Search for the cell housing the specified text and yield its (X, Y) center coordinate. 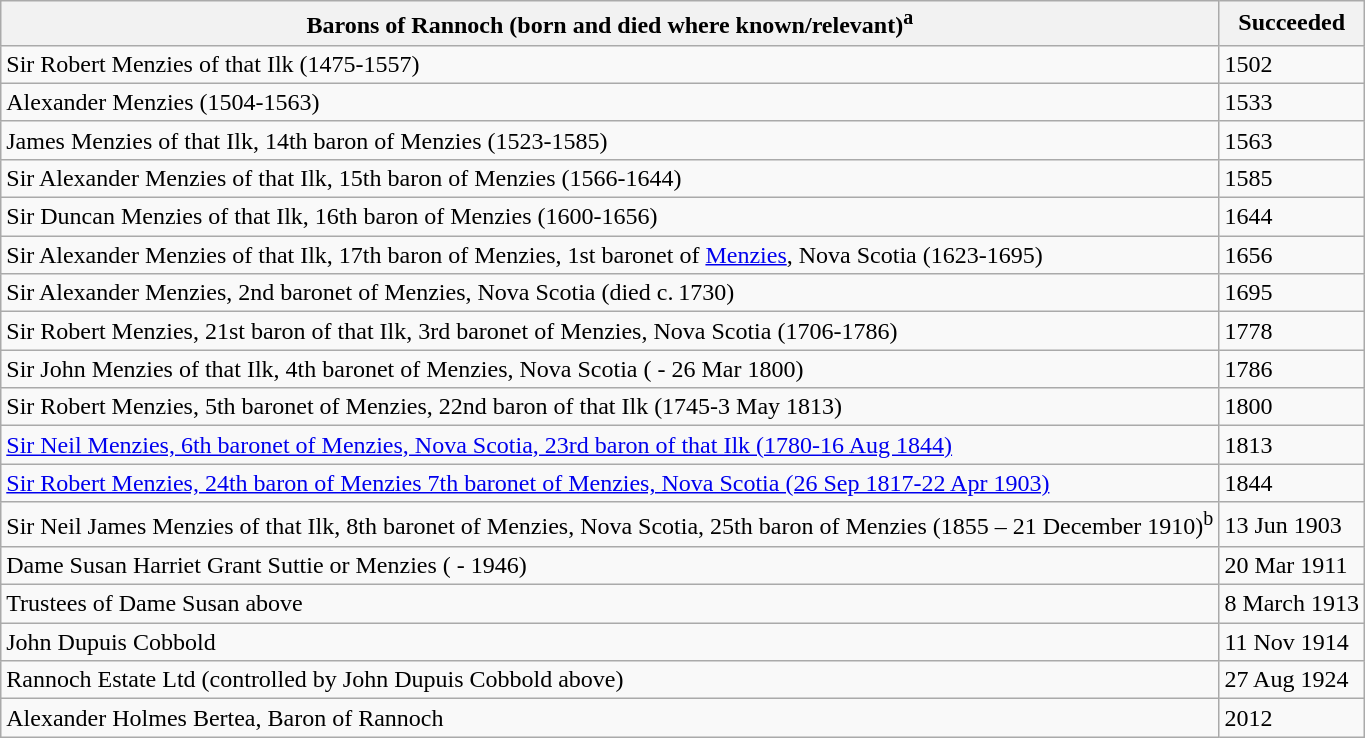
Sir Alexander Menzies of that Ilk, 15th baron of Menzies (1566-1644) (610, 178)
Sir Alexander Menzies of that Ilk, 17th baron of Menzies, 1st baronet of Menzies, Nova Scotia (1623-1695) (610, 255)
Rannoch Estate Ltd (controlled by John Dupuis Cobbold above) (610, 680)
Sir Robert Menzies, 24th baron of Menzies 7th baronet of Menzies, Nova Scotia (26 Sep 1817-22 Apr 1903) (610, 483)
Alexander Holmes Bertea, Baron of Rannoch (610, 718)
Succeeded (1292, 24)
20 Mar 1911 (1292, 566)
Sir John Menzies of that Ilk, 4th baronet of Menzies, Nova Scotia ( - 26 Mar 1800) (610, 369)
11 Nov 1914 (1292, 642)
Trustees of Dame Susan above (610, 604)
John Dupuis Cobbold (610, 642)
1502 (1292, 64)
Barons of Rannoch (born and died where known/relevant)a (610, 24)
1533 (1292, 102)
Sir Neil James Menzies of that Ilk, 8th baronet of Menzies, Nova Scotia, 25th baron of Menzies (1855 – 21 December 1910)b (610, 524)
1656 (1292, 255)
1778 (1292, 331)
1563 (1292, 140)
1844 (1292, 483)
Sir Alexander Menzies, 2nd baronet of Menzies, Nova Scotia (died c. 1730) (610, 293)
27 Aug 1924 (1292, 680)
1644 (1292, 217)
8 March 1913 (1292, 604)
Dame Susan Harriet Grant Suttie or Menzies ( - 1946) (610, 566)
1585 (1292, 178)
1813 (1292, 445)
Sir Robert Menzies of that Ilk (1475-1557) (610, 64)
1800 (1292, 407)
1786 (1292, 369)
James Menzies of that Ilk, 14th baron of Menzies (1523-1585) (610, 140)
Sir Duncan Menzies of that Ilk, 16th baron of Menzies (1600-1656) (610, 217)
Sir Robert Menzies, 21st baron of that Ilk, 3rd baronet of Menzies, Nova Scotia (1706-1786) (610, 331)
Sir Neil Menzies, 6th baronet of Menzies, Nova Scotia, 23rd baron of that Ilk (1780-16 Aug 1844) (610, 445)
1695 (1292, 293)
13 Jun 1903 (1292, 524)
Sir Robert Menzies, 5th baronet of Menzies, 22nd baron of that Ilk (1745-3 May 1813) (610, 407)
Alexander Menzies (1504-1563) (610, 102)
2012 (1292, 718)
